For the text-containing cell, return its midpoint in [x, y] coordinate format. 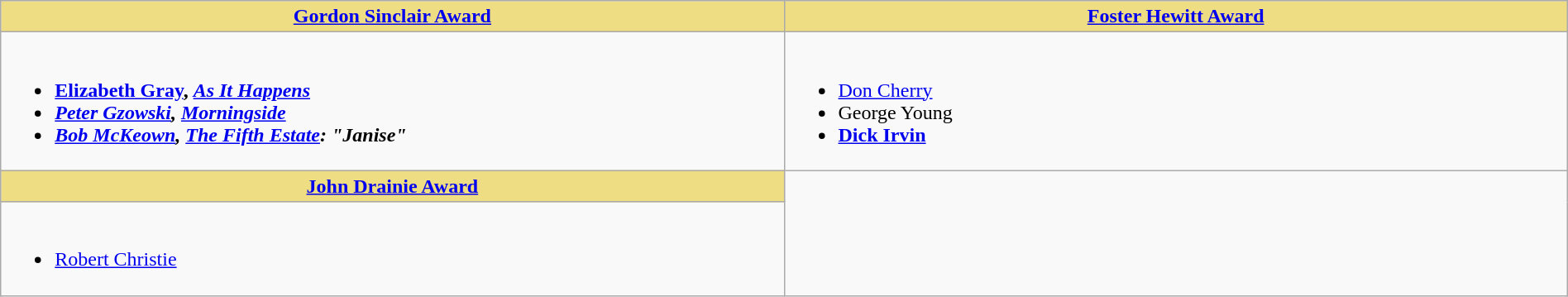
John Drainie Award [392, 186]
Gordon Sinclair Award [392, 17]
Robert Christie [392, 248]
Don Cherry George YoungDick Irvin [1176, 101]
Elizabeth Gray, As It HappensPeter Gzowski, MorningsideBob McKeown, The Fifth Estate: "Janise" [392, 101]
Foster Hewitt Award [1176, 17]
